Provide the [x, y] coordinate of the cell's center where the given text is located.  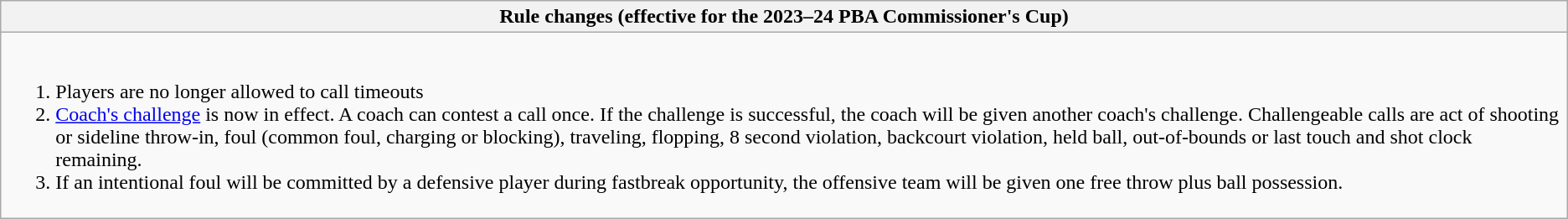
Rule changes (effective for the 2023–24 PBA Commissioner's Cup) [784, 17]
